Return the [x, y] coordinate for the center point of the cell that contains the specified text.  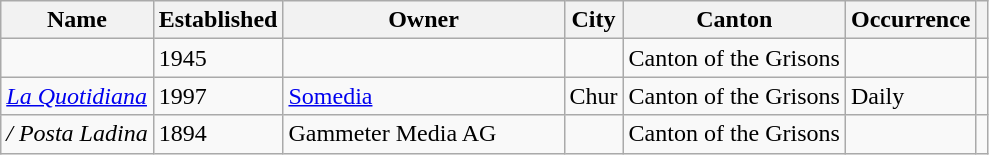
1894 [218, 134]
Owner [424, 20]
La Quotidiana [77, 96]
Gammeter Media AG [424, 134]
Somedia [424, 96]
Occurrence [910, 20]
Established [218, 20]
Chur [594, 96]
City [594, 20]
1945 [218, 58]
1997 [218, 96]
Name [77, 20]
/ Posta Ladina [77, 134]
Canton [734, 20]
Daily [910, 96]
